Identify which cell holds the provided text, then report its [x, y] central coordinate. 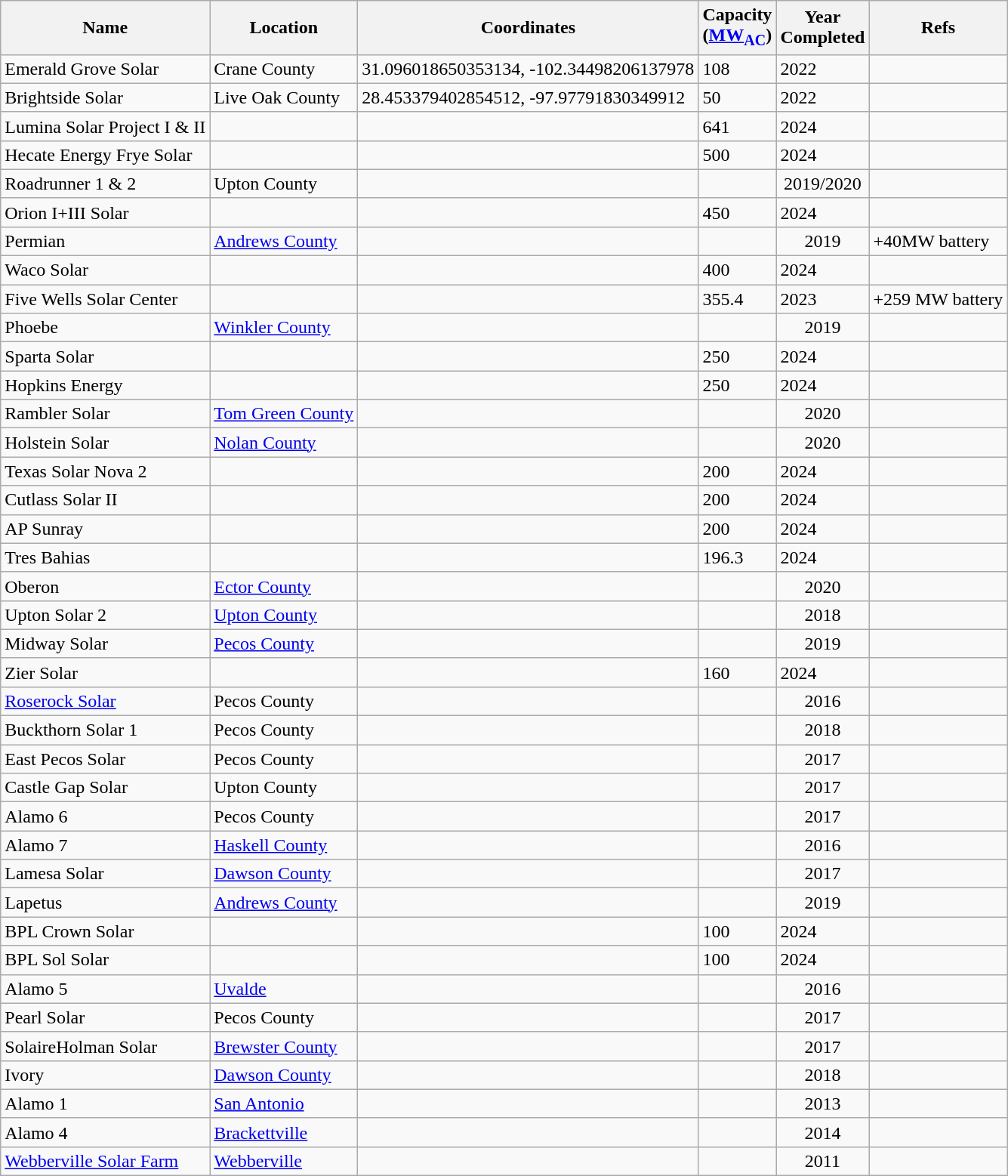
160 [737, 672]
Nolan County [284, 443]
AP Sunray [106, 529]
BPL Sol Solar [106, 960]
Brackettville [284, 1132]
641 [737, 126]
Castle Gap Solar [106, 788]
Alamo 5 [106, 989]
Midway Solar [106, 644]
Tom Green County [284, 414]
2011 [823, 1161]
Sparta Solar [106, 357]
Emerald Grove Solar [106, 69]
Location [284, 27]
Coordinates [529, 27]
Brewster County [284, 1046]
450 [737, 212]
2019/2020 [823, 184]
+259 MW battery [938, 299]
San Antonio [284, 1103]
Upton Solar 2 [106, 615]
Live Oak County [284, 97]
Alamo 6 [106, 816]
Oberon [106, 586]
Hecate Energy Frye Solar [106, 155]
2013 [823, 1103]
+40MW battery [938, 241]
Ector County [284, 586]
2014 [823, 1132]
Texas Solar Nova 2 [106, 471]
Holstein Solar [106, 443]
Ivory [106, 1075]
Roserock Solar [106, 701]
Name [106, 27]
Permian [106, 241]
Roadrunner 1 & 2 [106, 184]
Haskell County [284, 845]
Buckthorn Solar 1 [106, 730]
YearCompleted [823, 27]
Refs [938, 27]
East Pecos Solar [106, 759]
Waco Solar [106, 270]
Alamo 4 [106, 1132]
28.453379402854512, -97.97791830349912 [529, 97]
Webberville [284, 1161]
SolaireHolman Solar [106, 1046]
400 [737, 270]
50 [737, 97]
Tres Bahias [106, 557]
Winkler County [284, 328]
BPL Crown Solar [106, 931]
Webberville Solar Farm [106, 1161]
Pearl Solar [106, 1017]
196.3 [737, 557]
Five Wells Solar Center [106, 299]
Orion I+III Solar [106, 212]
Brightside Solar [106, 97]
Capacity(MWAC) [737, 27]
Zier Solar [106, 672]
2023 [823, 299]
Rambler Solar [106, 414]
Hopkins Energy [106, 385]
355.4 [737, 299]
Phoebe [106, 328]
Alamo 1 [106, 1103]
Cutlass Solar II [106, 500]
Alamo 7 [106, 845]
108 [737, 69]
Lapetus [106, 903]
Lumina Solar Project I & II [106, 126]
Lamesa Solar [106, 874]
31.096018650353134, -102.34498206137978 [529, 69]
Uvalde [284, 989]
500 [737, 155]
Crane County [284, 69]
